Scan for the cell matching the given text and deliver its [X, Y] coordinate at center. 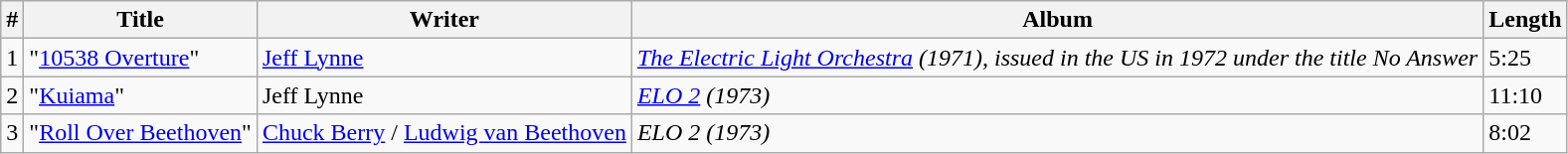
"Kuiama" [141, 95]
Chuck Berry / Ludwig van Beethoven [443, 133]
Writer [443, 20]
"Roll Over Beethoven" [141, 133]
2 [12, 95]
8:02 [1525, 133]
1 [12, 58]
Title [141, 20]
The Electric Light Orchestra (1971), issued in the US in 1972 under the title No Answer [1057, 58]
Album [1057, 20]
3 [12, 133]
"10538 Overture" [141, 58]
Length [1525, 20]
# [12, 20]
11:10 [1525, 95]
5:25 [1525, 58]
